For the text-containing cell, return its midpoint in (x, y) coordinate format. 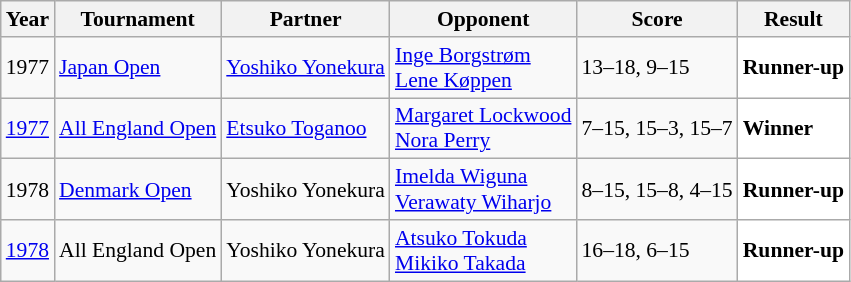
Winner (794, 128)
Inge Borgstrøm Lene Køppen (484, 68)
8–15, 15–8, 4–15 (656, 190)
Result (794, 19)
Year (28, 19)
Denmark Open (138, 190)
13–18, 9–15 (656, 68)
Tournament (138, 19)
Atsuko Tokuda Mikiko Takada (484, 250)
Margaret Lockwood Nora Perry (484, 128)
16–18, 6–15 (656, 250)
Imelda Wiguna Verawaty Wiharjo (484, 190)
Partner (306, 19)
Score (656, 19)
Opponent (484, 19)
Japan Open (138, 68)
7–15, 15–3, 15–7 (656, 128)
Etsuko Toganoo (306, 128)
